Scan for the cell matching the given text and deliver its [x, y] coordinate at center. 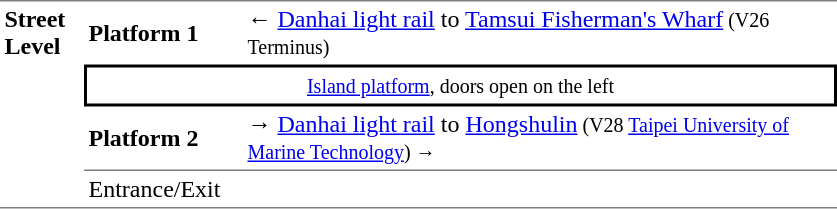
→ Danhai light rail to Hongshulin (V28 Taipei University of Marine Technology) → [540, 138]
Street Level [42, 104]
Island platform, doors open on the left [460, 85]
Entrance/Exit [164, 190]
← Danhai light rail to Tamsui Fisherman's Wharf (V26 Terminus) [540, 32]
Platform 1 [164, 32]
Platform 2 [164, 138]
